Identify which cell holds the provided text, then report its (x, y) central coordinate. 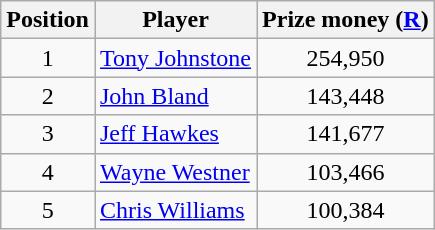
Jeff Hawkes (175, 134)
Tony Johnstone (175, 58)
John Bland (175, 96)
Prize money (R) (346, 20)
Position (48, 20)
3 (48, 134)
141,677 (346, 134)
Wayne Westner (175, 172)
100,384 (346, 210)
1 (48, 58)
Player (175, 20)
254,950 (346, 58)
4 (48, 172)
2 (48, 96)
143,448 (346, 96)
103,466 (346, 172)
Chris Williams (175, 210)
5 (48, 210)
